Pinpoint the cell where the given text exists, returning its (x, y) midpoint coordinate. 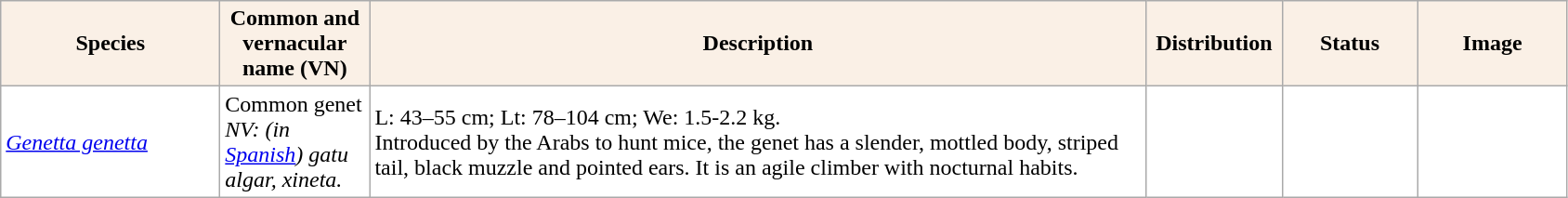
Image (1492, 44)
Common and vernacular name (VN) (295, 44)
Common genetNV: (in Spanish) gatu algar, xineta. (295, 141)
Species (111, 44)
Genetta genetta (111, 141)
Description (758, 44)
Status (1350, 44)
Distribution (1214, 44)
